Return the [x, y] coordinate for the center point of the cell that contains the specified text.  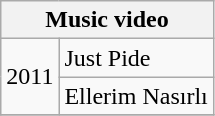
Music video [108, 20]
Just Pide [136, 58]
2011 [30, 77]
Ellerim Nasırlı [136, 96]
